Output the (x, y) coordinate of the center of the cell containing the given text.  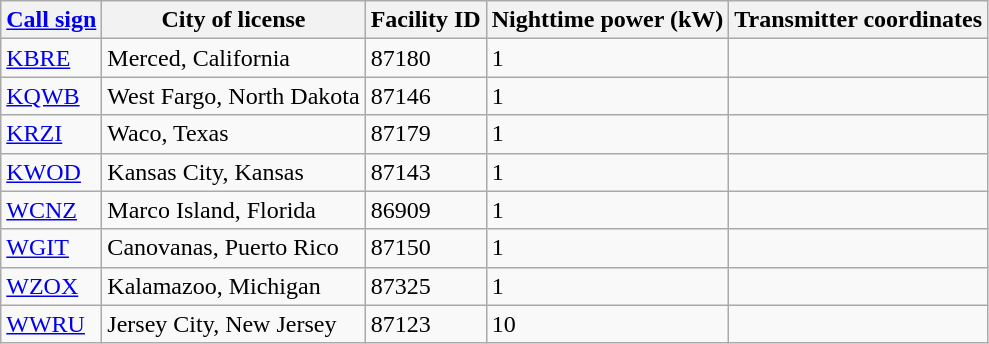
Jersey City, New Jersey (234, 324)
87143 (426, 172)
WZOX (52, 286)
Nighttime power (kW) (608, 20)
West Fargo, North Dakota (234, 96)
87146 (426, 96)
87150 (426, 248)
KWOD (52, 172)
87180 (426, 58)
Canovanas, Puerto Rico (234, 248)
WGIT (52, 248)
87179 (426, 134)
Facility ID (426, 20)
WWRU (52, 324)
WCNZ (52, 210)
87123 (426, 324)
Kansas City, Kansas (234, 172)
Transmitter coordinates (858, 20)
10 (608, 324)
Waco, Texas (234, 134)
City of license (234, 20)
Kalamazoo, Michigan (234, 286)
Call sign (52, 20)
KQWB (52, 96)
Marco Island, Florida (234, 210)
Merced, California (234, 58)
86909 (426, 210)
KRZI (52, 134)
87325 (426, 286)
KBRE (52, 58)
